Scan for the cell matching the given text and deliver its [X, Y] coordinate at center. 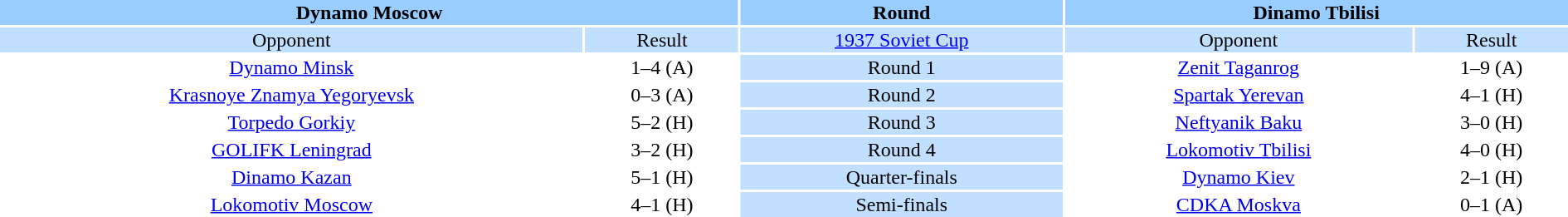
CDKA Moskva [1238, 205]
Dynamo Moscow [369, 12]
Round [901, 12]
Dynamo Kiev [1238, 177]
Lokomotiv Moscow [292, 205]
Round 3 [901, 122]
Zenit Taganrog [1238, 67]
GOLIFK Leningrad [292, 150]
4–0 (H) [1492, 150]
1–4 (A) [662, 67]
Round 1 [901, 67]
3–2 (H) [662, 150]
2–1 (H) [1492, 177]
Neftyanik Baku [1238, 122]
3–0 (H) [1492, 122]
Round 4 [901, 150]
Dinamo Tbilisi [1316, 12]
Round 2 [901, 95]
0–3 (A) [662, 95]
1937 Soviet Cup [901, 40]
Krasnoye Znamya Yegoryevsk [292, 95]
5–1 (H) [662, 177]
Semi-finals [901, 205]
0–1 (A) [1492, 205]
Lokomotiv Tbilisi [1238, 150]
Torpedo Gorkiy [292, 122]
5–2 (H) [662, 122]
Dynamo Minsk [292, 67]
1–9 (A) [1492, 67]
Spartak Yerevan [1238, 95]
Quarter-finals [901, 177]
Dinamo Kazan [292, 177]
